Pinpoint the cell where the given text exists, returning its [x, y] midpoint coordinate. 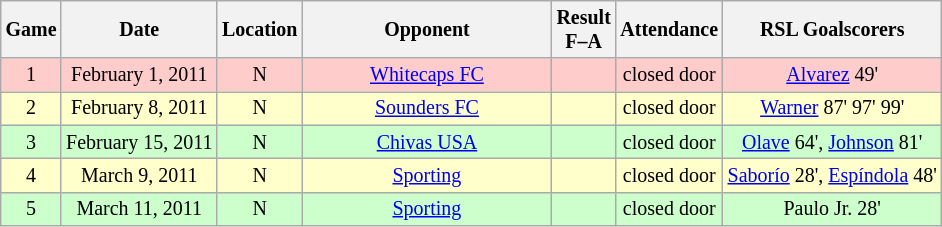
1 [32, 76]
February 8, 2011 [139, 108]
Chivas USA [426, 142]
Warner 87' 97' 99' [832, 108]
Attendance [670, 30]
2 [32, 108]
March 11, 2011 [139, 208]
March 9, 2011 [139, 176]
5 [32, 208]
ResultF–A [584, 30]
Olave 64', Johnson 81' [832, 142]
Game [32, 30]
Opponent [426, 30]
February 1, 2011 [139, 76]
February 15, 2011 [139, 142]
Date [139, 30]
Location [260, 30]
Sounders FC [426, 108]
RSL Goalscorers [832, 30]
Whitecaps FC [426, 76]
Paulo Jr. 28' [832, 208]
3 [32, 142]
Saborío 28', Espíndola 48' [832, 176]
4 [32, 176]
Alvarez 49' [832, 76]
